Find where the given text appears and provide that cell's center as (X, Y) coordinate. 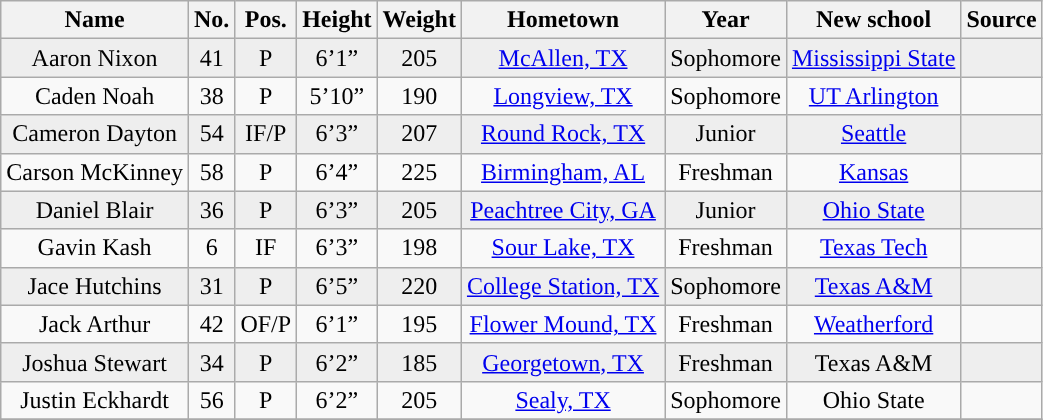
34 (211, 362)
207 (419, 134)
Name (95, 20)
56 (211, 400)
Weatherford (873, 324)
Year (726, 20)
Sour Lake, TX (562, 248)
Jace Hutchins (95, 286)
Source (1002, 20)
Caden Noah (95, 96)
Birmingham, AL (562, 172)
Aaron Nixon (95, 58)
Mississippi State (873, 58)
Cameron Dayton (95, 134)
OF/P (266, 324)
Joshua Stewart (95, 362)
225 (419, 172)
Kansas (873, 172)
Carson McKinney (95, 172)
Flower Mound, TX (562, 324)
31 (211, 286)
6’5” (337, 286)
College Station, TX (562, 286)
IF/P (266, 134)
190 (419, 96)
Longview, TX (562, 96)
185 (419, 362)
Weight (419, 20)
54 (211, 134)
6 (211, 248)
Hometown (562, 20)
Peachtree City, GA (562, 210)
Sealy, TX (562, 400)
McAllen, TX (562, 58)
195 (419, 324)
58 (211, 172)
Round Rock, TX (562, 134)
New school (873, 20)
5’10” (337, 96)
No. (211, 20)
198 (419, 248)
Texas Tech (873, 248)
UT Arlington (873, 96)
Daniel Blair (95, 210)
Seattle (873, 134)
41 (211, 58)
36 (211, 210)
38 (211, 96)
Height (337, 20)
Gavin Kash (95, 248)
Pos. (266, 20)
IF (266, 248)
Jack Arthur (95, 324)
Georgetown, TX (562, 362)
220 (419, 286)
Justin Eckhardt (95, 400)
6’4” (337, 172)
42 (211, 324)
